Pinpoint the cell where the given text exists, returning its (X, Y) midpoint coordinate. 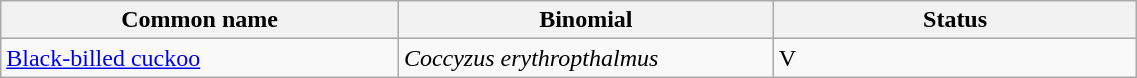
Status (955, 20)
Coccyzus erythropthalmus (586, 58)
Black-billed cuckoo (200, 58)
Common name (200, 20)
V (955, 58)
Binomial (586, 20)
